Find where the given text appears and provide that cell's center as (x, y) coordinate. 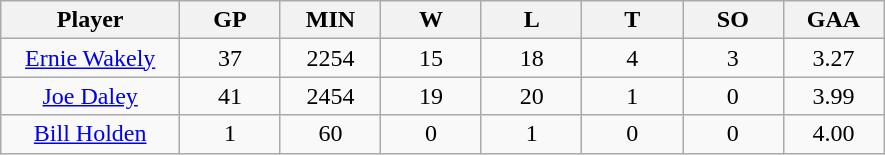
W (432, 20)
GAA (834, 20)
SO (734, 20)
3.99 (834, 96)
GP (230, 20)
18 (532, 58)
3 (734, 58)
60 (330, 134)
Bill Holden (90, 134)
Joe Daley (90, 96)
T (632, 20)
3.27 (834, 58)
2254 (330, 58)
19 (432, 96)
MIN (330, 20)
L (532, 20)
15 (432, 58)
4.00 (834, 134)
4 (632, 58)
Ernie Wakely (90, 58)
41 (230, 96)
37 (230, 58)
20 (532, 96)
2454 (330, 96)
Player (90, 20)
